Search for the cell housing the specified text and yield its [x, y] center coordinate. 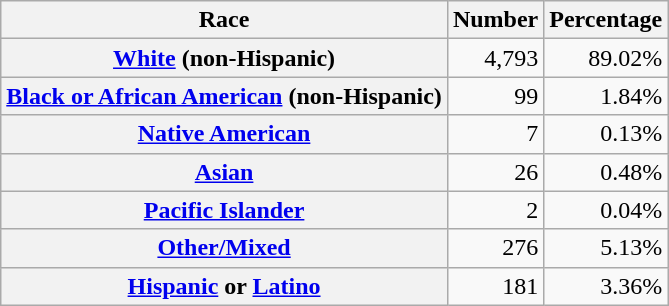
Pacific Islander [224, 210]
Native American [224, 134]
26 [495, 172]
2 [495, 210]
Percentage [606, 20]
181 [495, 286]
Hispanic or Latino [224, 286]
Other/Mixed [224, 248]
Black or African American (non-Hispanic) [224, 96]
7 [495, 134]
1.84% [606, 96]
4,793 [495, 58]
White (non-Hispanic) [224, 58]
5.13% [606, 248]
Race [224, 20]
276 [495, 248]
99 [495, 96]
Asian [224, 172]
Number [495, 20]
89.02% [606, 58]
0.13% [606, 134]
0.04% [606, 210]
3.36% [606, 286]
0.48% [606, 172]
